Detect which cell encompasses the target text, then output its [X, Y] center coordinate. 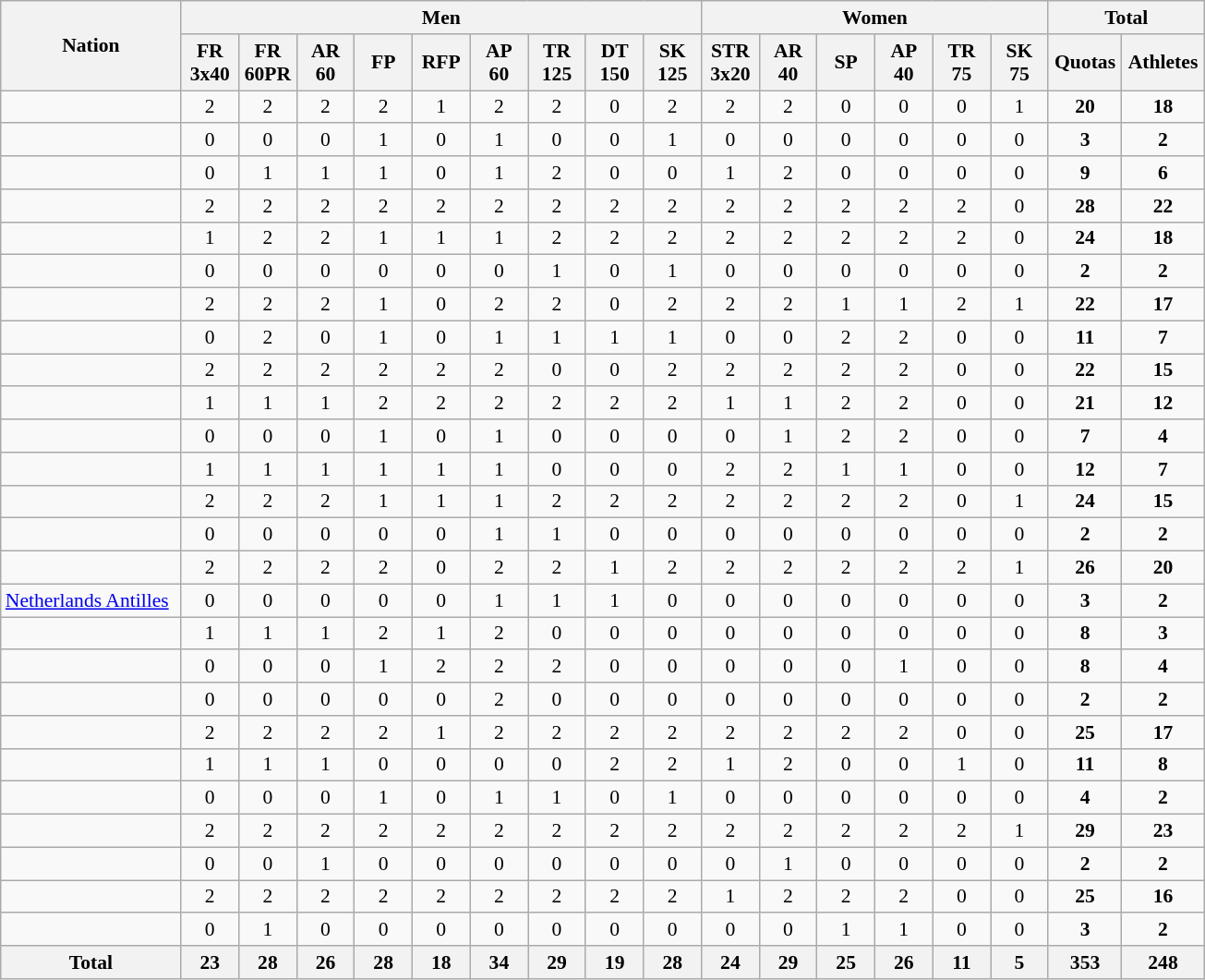
19 [615, 962]
SK 75 [1019, 63]
Women [875, 18]
5 [1019, 962]
TR 75 [962, 63]
AR 40 [789, 63]
DT 150 [615, 63]
248 [1163, 962]
AP 60 [499, 63]
RFP [441, 63]
6 [1163, 173]
21 [1084, 404]
Netherlands Antilles [90, 600]
SK 125 [672, 63]
Men [441, 18]
Athletes [1163, 63]
SP [846, 63]
AP 40 [903, 63]
FR 3x40 [211, 63]
Nation [90, 46]
353 [1084, 962]
FP [384, 63]
TR 125 [558, 63]
AR 60 [325, 63]
34 [499, 962]
16 [1163, 897]
STR 3x20 [731, 63]
9 [1084, 173]
Quotas [1084, 63]
FR 60PR [268, 63]
